Return (x, y) of the center of cell containing provided text 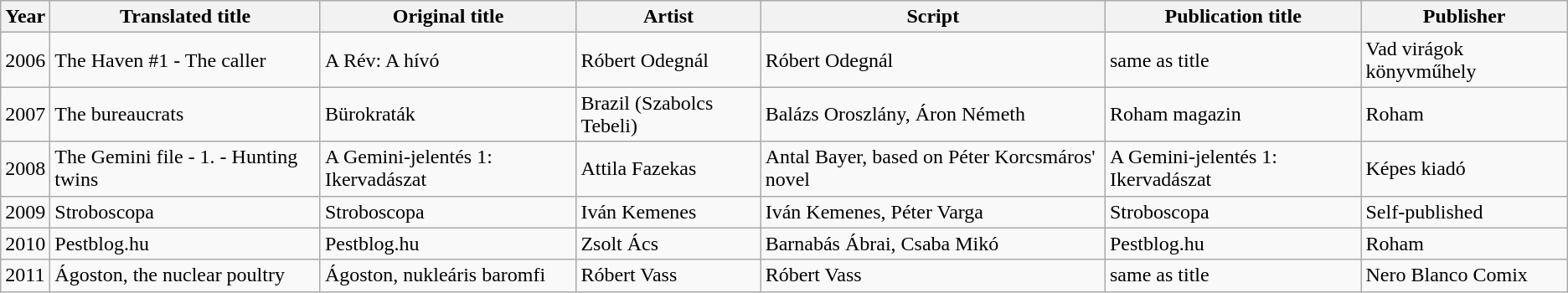
Roham magazin (1233, 114)
Script (933, 17)
Iván Kemenes, Péter Varga (933, 212)
Self-published (1464, 212)
2008 (25, 169)
Artist (668, 17)
Ágoston, the nuclear poultry (186, 275)
2007 (25, 114)
Ágoston, nukleáris baromfi (448, 275)
Barnabás Ábrai, Csaba Mikó (933, 244)
Nero Blanco Comix (1464, 275)
Képes kiadó (1464, 169)
Publisher (1464, 17)
Brazil (Szabolcs Tebeli) (668, 114)
Iván Kemenes (668, 212)
Antal Bayer, based on Péter Korcsmáros' novel (933, 169)
Publication title (1233, 17)
Zsolt Ács (668, 244)
Original title (448, 17)
A Rév: A hívó (448, 60)
2010 (25, 244)
Translated title (186, 17)
The bureaucrats (186, 114)
Attila Fazekas (668, 169)
Year (25, 17)
Vad virágok könyvműhely (1464, 60)
The Haven #1 - The caller (186, 60)
2011 (25, 275)
2006 (25, 60)
The Gemini file - 1. - Hunting twins (186, 169)
Bürokraták (448, 114)
2009 (25, 212)
Balázs Oroszlány, Áron Németh (933, 114)
